Output the [X, Y] coordinate of the center of the cell containing the given text.  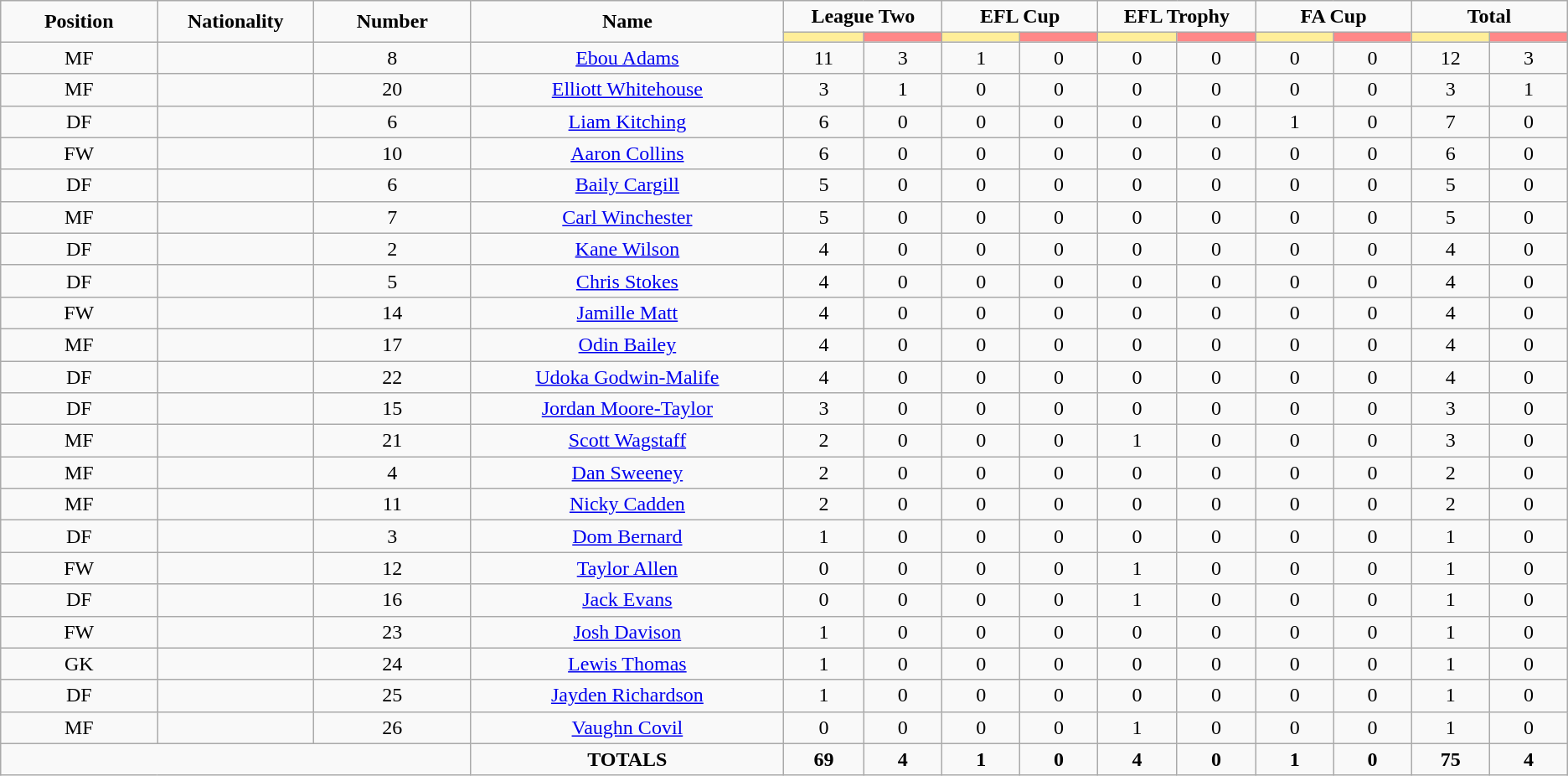
24 [392, 664]
Jordan Moore-Taylor [627, 409]
EFL Trophy [1176, 17]
Position [79, 22]
Nicky Cadden [627, 504]
14 [392, 313]
17 [392, 344]
Total [1489, 17]
Josh Davison [627, 632]
22 [392, 376]
Scott Wagstaff [627, 441]
75 [1451, 759]
Jamille Matt [627, 313]
Dan Sweeney [627, 473]
15 [392, 409]
Jack Evans [627, 600]
EFL Cup [1020, 17]
25 [392, 696]
23 [392, 632]
Carl Winchester [627, 217]
Taylor Allen [627, 568]
Kane Wilson [627, 249]
Name [627, 22]
Number [392, 22]
21 [392, 441]
Aaron Collins [627, 153]
8 [392, 58]
Dom Bernard [627, 536]
League Two [863, 17]
GK [79, 664]
Elliott Whitehouse [627, 90]
Odin Bailey [627, 344]
Nationality [236, 22]
20 [392, 90]
26 [392, 727]
Lewis Thomas [627, 664]
Baily Cargill [627, 185]
Udoka Godwin-Malife [627, 376]
Ebou Adams [627, 58]
16 [392, 600]
69 [824, 759]
Vaughn Covil [627, 727]
FA Cup [1333, 17]
Liam Kitching [627, 122]
10 [392, 153]
Jayden Richardson [627, 696]
TOTALS [627, 759]
Chris Stokes [627, 281]
